Scan for the cell matching the given text and deliver its [x, y] coordinate at center. 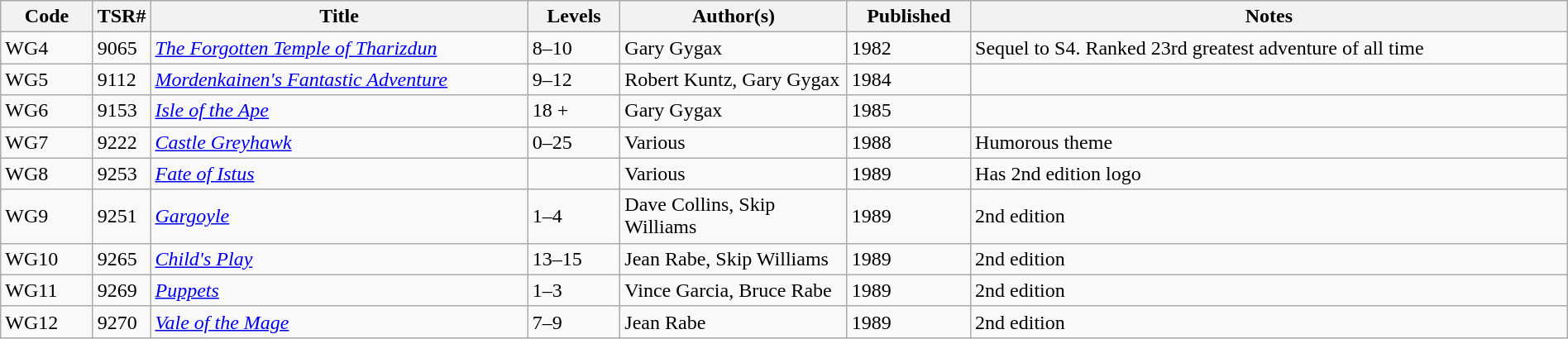
Sequel to S4. Ranked 23rd greatest adventure of all time [1269, 48]
Gargoyle [339, 217]
1982 [908, 48]
WG9 [46, 217]
0–25 [574, 142]
Vince Garcia, Bruce Rabe [734, 290]
Child's Play [339, 259]
7–9 [574, 322]
Vale of the Mage [339, 322]
WG10 [46, 259]
18 + [574, 111]
Mordenkainen's Fantastic Adventure [339, 79]
9253 [122, 174]
Has 2nd edition logo [1269, 174]
9065 [122, 48]
9269 [122, 290]
WG6 [46, 111]
WG4 [46, 48]
8–10 [574, 48]
9222 [122, 142]
Jean Rabe [734, 322]
TSR# [122, 17]
WG11 [46, 290]
Code [46, 17]
Puppets [339, 290]
Jean Rabe, Skip Williams [734, 259]
9112 [122, 79]
Title [339, 17]
Published [908, 17]
13–15 [574, 259]
Author(s) [734, 17]
9265 [122, 259]
1988 [908, 142]
Robert Kuntz, Gary Gygax [734, 79]
Fate of Istus [339, 174]
WG12 [46, 322]
WG5 [46, 79]
9153 [122, 111]
Notes [1269, 17]
Isle of the Ape [339, 111]
1985 [908, 111]
Castle Greyhawk [339, 142]
Humorous theme [1269, 142]
Dave Collins, Skip Williams [734, 217]
The Forgotten Temple of Tharizdun [339, 48]
1–4 [574, 217]
1–3 [574, 290]
9–12 [574, 79]
Levels [574, 17]
1984 [908, 79]
9251 [122, 217]
9270 [122, 322]
WG8 [46, 174]
WG7 [46, 142]
